Scan for the cell matching the given text and deliver its [x, y] coordinate at center. 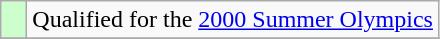
Qualified for the 2000 Summer Olympics [233, 20]
